Pinpoint the cell where the given text exists, returning its (X, Y) midpoint coordinate. 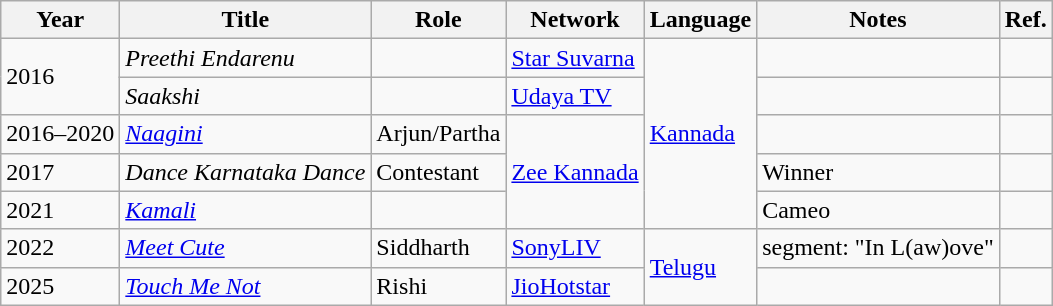
Role (438, 20)
2016 (60, 77)
Preethi Endarenu (246, 58)
Ref. (1026, 20)
2022 (60, 248)
Dance Karnataka Dance (246, 172)
Arjun/Partha (438, 134)
Udaya TV (575, 96)
Contestant (438, 172)
2016–2020 (60, 134)
Language (700, 20)
Title (246, 20)
Saakshi (246, 96)
Zee Kannada (575, 172)
Meet Cute (246, 248)
Winner (878, 172)
2021 (60, 210)
segment: "In L(aw)ove" (878, 248)
2025 (60, 286)
Kamali (246, 210)
JioHotstar (575, 286)
SonyLIV (575, 248)
Telugu (700, 267)
Notes (878, 20)
Kannada (700, 134)
Rishi (438, 286)
Cameo (878, 210)
Year (60, 20)
Siddharth (438, 248)
Touch Me Not (246, 286)
Naagini (246, 134)
Network (575, 20)
2017 (60, 172)
Star Suvarna (575, 58)
